Detect which cell encompasses the target text, then output its [x, y] center coordinate. 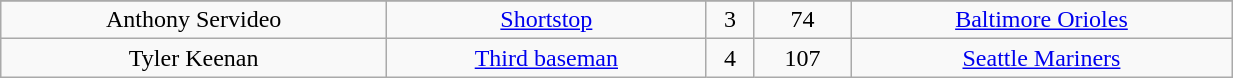
3 [730, 20]
Shortstop [547, 20]
Third baseman [547, 58]
Anthony Servideo [194, 20]
74 [802, 20]
4 [730, 58]
Seattle Mariners [1041, 58]
107 [802, 58]
Baltimore Orioles [1041, 20]
Tyler Keenan [194, 58]
